Locate the cell with the specified text and output its [X, Y] center coordinate. 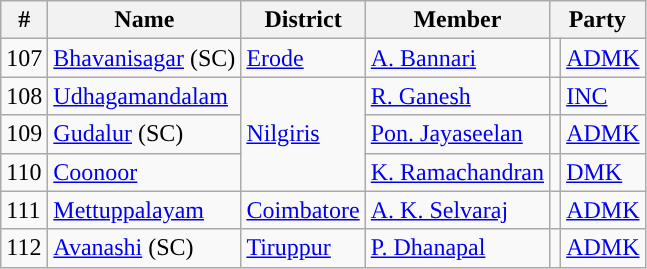
Gudalur (SC) [144, 134]
107 [24, 58]
111 [24, 210]
Mettuppalayam [144, 210]
K. Ramachandran [457, 172]
Tiruppur [303, 248]
Coonoor [144, 172]
INC [603, 96]
112 [24, 248]
110 [24, 172]
108 [24, 96]
Erode [303, 58]
DMK [603, 172]
R. Ganesh [457, 96]
Udhagamandalam [144, 96]
Member [457, 20]
District [303, 20]
Bhavanisagar (SC) [144, 58]
Nilgiris [303, 134]
Avanashi (SC) [144, 248]
109 [24, 134]
Pon. Jayaseelan [457, 134]
Coimbatore [303, 210]
A. K. Selvaraj [457, 210]
A. Bannari [457, 58]
# [24, 20]
Name [144, 20]
P. Dhanapal [457, 248]
Party [598, 20]
